Locate the cell with the specified text and output its (x, y) center coordinate. 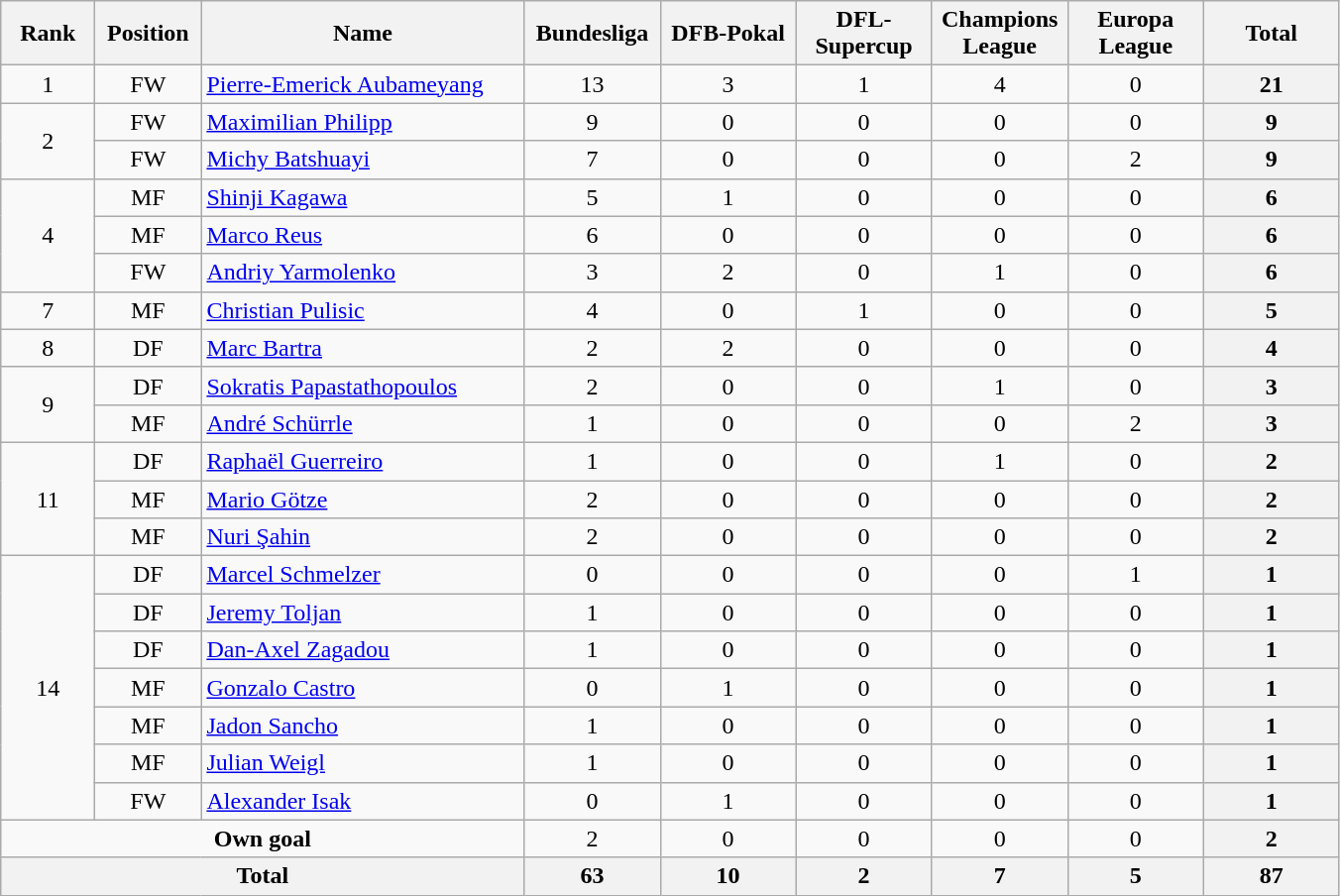
Marcel Schmelzer (363, 575)
10 (727, 876)
87 (1271, 876)
Dan-Axel Zagadou (363, 650)
Marc Bartra (363, 348)
Sokratis Papastathopoulos (363, 386)
Position (149, 34)
Pierre-Emerick Aubameyang (363, 84)
André Schürrle (363, 423)
DFB-Pokal (727, 34)
Europa League (1136, 34)
14 (48, 688)
Raphaël Guerreiro (363, 461)
Champions League (999, 34)
Maximilian Philipp (363, 122)
Gonzalo Castro (363, 688)
Christian Pulisic (363, 310)
Shinji Kagawa (363, 197)
13 (593, 84)
Julian Weigl (363, 763)
Bundesliga (593, 34)
Mario Götze (363, 499)
63 (593, 876)
11 (48, 499)
Nuri Şahin (363, 537)
Own goal (263, 839)
Rank (48, 34)
Jeremy Toljan (363, 613)
Marco Reus (363, 235)
DFL-Supercup (864, 34)
21 (1271, 84)
Jadon Sancho (363, 726)
Andriy Yarmolenko (363, 273)
8 (48, 348)
Michy Batshuayi (363, 160)
Name (363, 34)
Alexander Isak (363, 801)
